Extract the (X, Y) coordinate from the center of the cell holding the provided text.  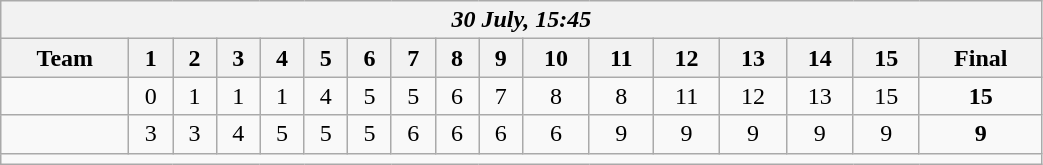
14 (820, 58)
0 (151, 96)
30 July, 15:45 (522, 20)
Final (980, 58)
10 (556, 58)
2 (195, 58)
Team (65, 58)
